Detect which cell encompasses the target text, then output its (x, y) center coordinate. 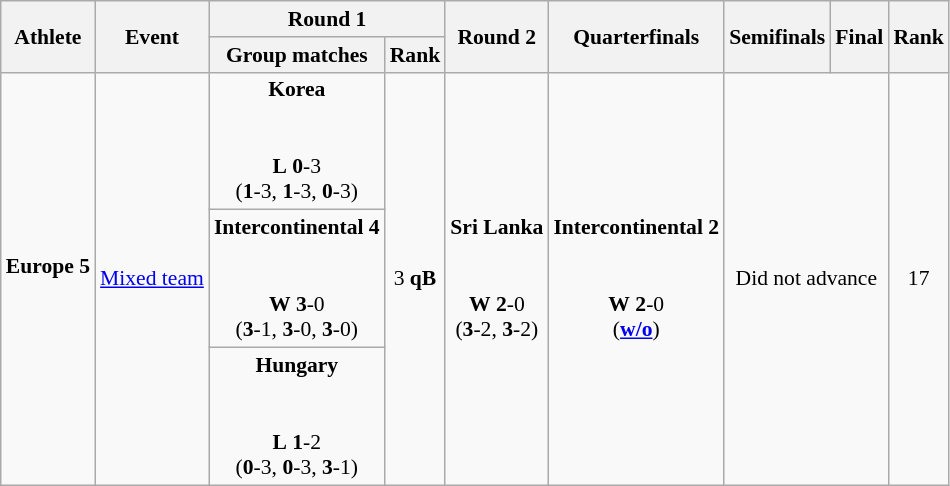
Sri Lanka W 2-0 (3-2, 3-2) (496, 278)
Intercontinental 4 W 3-0 (3-1, 3-0, 3-0) (297, 279)
Did not advance (806, 278)
Athlete (48, 36)
Mixed team (152, 278)
Korea L 0-3 (1-3, 1-3, 0-3) (297, 141)
Event (152, 36)
Quarterfinals (636, 36)
Hungary L 1-2 (0-3, 0-3, 3-1) (297, 417)
Semifinals (777, 36)
Group matches (297, 55)
Europe 5 (48, 278)
3 qB (416, 278)
Intercontinental 2 W 2-0 (w/o) (636, 278)
Round 2 (496, 36)
Round 1 (327, 19)
17 (918, 278)
Final (859, 36)
